Determine the [x, y] coordinate at the center of the cell enclosing the given text.  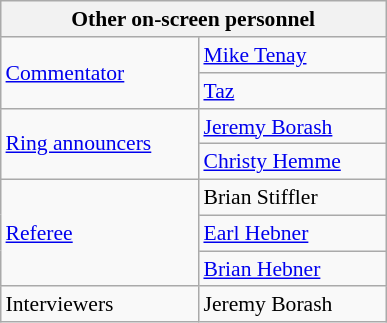
Christy Hemme [292, 162]
Earl Hebner [292, 233]
Brian Stiffler [292, 197]
Ring announcers [100, 144]
Brian Hebner [292, 269]
Mike Tenay [292, 55]
Other on-screen personnel [194, 19]
Referee [100, 232]
Taz [292, 91]
Interviewers [100, 304]
Commentator [100, 72]
